Locate the cell with the specified text and output its [x, y] center coordinate. 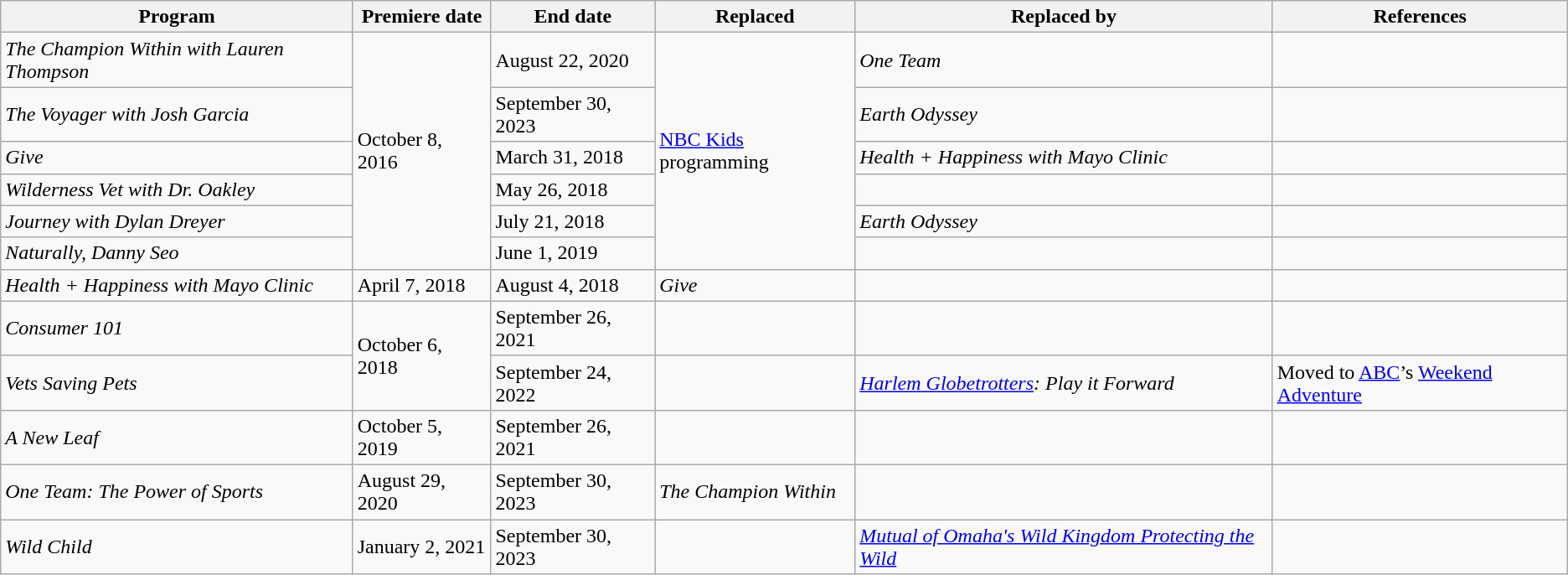
Consumer 101 [177, 329]
October 6, 2018 [422, 355]
Moved to ABC’s Weekend Adventure [1420, 382]
Replaced [756, 17]
Journey with Dylan Dreyer [177, 221]
March 31, 2018 [573, 158]
Naturally, Danny Seo [177, 253]
One Team: The Power of Sports [177, 491]
Vets Saving Pets [177, 382]
August 22, 2020 [573, 60]
October 5, 2019 [422, 438]
Replaced by [1064, 17]
June 1, 2019 [573, 253]
References [1420, 17]
Program [177, 17]
Mutual of Omaha's Wild Kingdom Protecting the Wild [1064, 547]
Wild Child [177, 547]
September 24, 2022 [573, 382]
The Champion Within [756, 491]
NBC Kids programming [756, 151]
Wilderness Vet with Dr. Oakley [177, 189]
The Voyager with Josh Garcia [177, 114]
January 2, 2021 [422, 547]
Premiere date [422, 17]
May 26, 2018 [573, 189]
August 4, 2018 [573, 285]
End date [573, 17]
October 8, 2016 [422, 151]
A New Leaf [177, 438]
July 21, 2018 [573, 221]
The Champion Within with Lauren Thompson [177, 60]
August 29, 2020 [422, 491]
One Team [1064, 60]
April 7, 2018 [422, 285]
Harlem Globetrotters: Play it Forward [1064, 382]
